For the text-containing cell, return its midpoint in [X, Y] coordinate format. 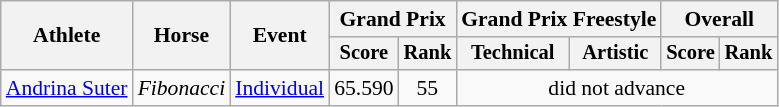
Individual [280, 88]
did not advance [616, 88]
Grand Prix Freestyle [558, 19]
Artistic [615, 54]
55 [428, 88]
Grand Prix [392, 19]
65.590 [364, 88]
Athlete [67, 36]
Horse [182, 36]
Fibonacci [182, 88]
Technical [512, 54]
Overall [719, 19]
Andrina Suter [67, 88]
Event [280, 36]
